Return the (X, Y) coordinate for the center point of the cell that contains the specified text.  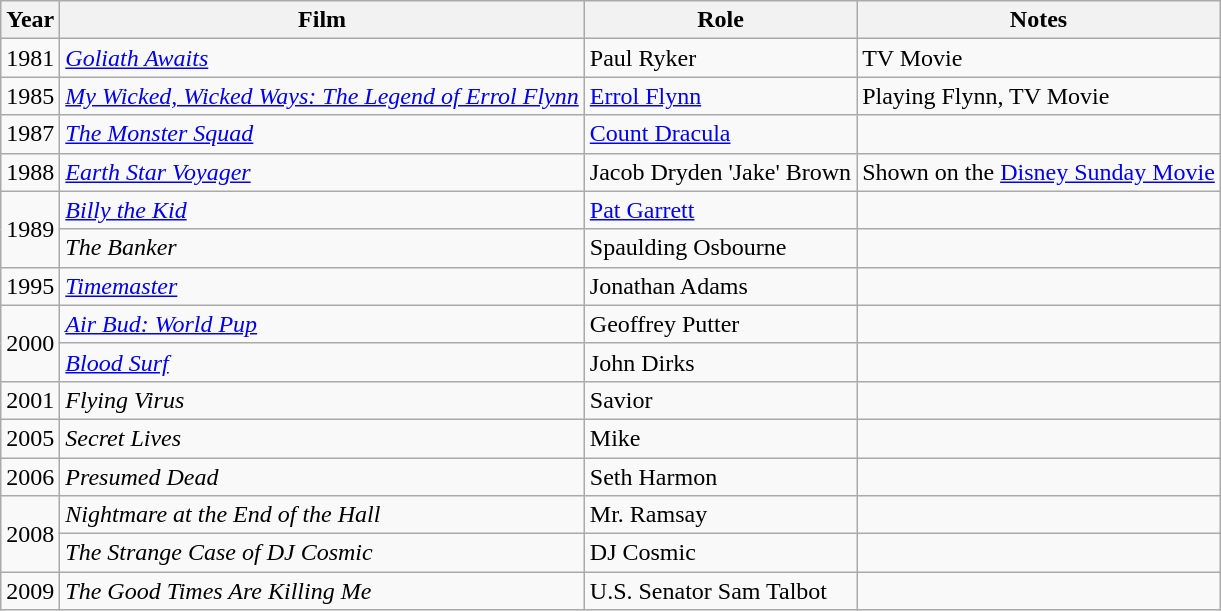
My Wicked, Wicked Ways: The Legend of Errol Flynn (322, 96)
Jacob Dryden 'Jake' Brown (720, 172)
Film (322, 20)
Nightmare at the End of the Hall (322, 515)
Jonathan Adams (720, 286)
The Monster Squad (322, 134)
1988 (30, 172)
1995 (30, 286)
2001 (30, 400)
2005 (30, 438)
Geoffrey Putter (720, 324)
Role (720, 20)
Savior (720, 400)
1987 (30, 134)
Air Bud: World Pup (322, 324)
The Good Times Are Killing Me (322, 591)
Pat Garrett (720, 210)
U.S. Senator Sam Talbot (720, 591)
The Strange Case of DJ Cosmic (322, 553)
Notes (1039, 20)
Billy the Kid (322, 210)
Blood Surf (322, 362)
John Dirks (720, 362)
2006 (30, 477)
The Banker (322, 248)
Earth Star Voyager (322, 172)
1981 (30, 58)
Count Dracula (720, 134)
Presumed Dead (322, 477)
Shown on the Disney Sunday Movie (1039, 172)
1989 (30, 229)
TV Movie (1039, 58)
Paul Ryker (720, 58)
Spaulding Osbourne (720, 248)
Errol Flynn (720, 96)
Secret Lives (322, 438)
2000 (30, 343)
Playing Flynn, TV Movie (1039, 96)
Goliath Awaits (322, 58)
2008 (30, 534)
Timemaster (322, 286)
2009 (30, 591)
1985 (30, 96)
Year (30, 20)
Seth Harmon (720, 477)
DJ Cosmic (720, 553)
Mr. Ramsay (720, 515)
Flying Virus (322, 400)
Mike (720, 438)
